Locate the cell with the specified text and output its (X, Y) center coordinate. 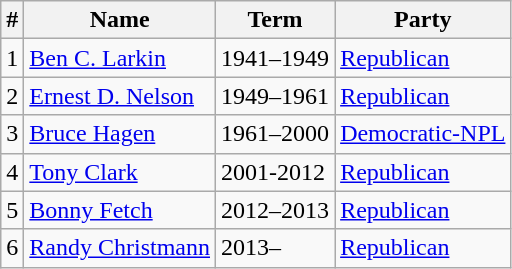
Party (423, 20)
Ben C. Larkin (120, 58)
3 (12, 134)
Ernest D. Nelson (120, 96)
Name (120, 20)
2012–2013 (276, 210)
2001-2012 (276, 172)
Bonny Fetch (120, 210)
# (12, 20)
Tony Clark (120, 172)
2013– (276, 248)
4 (12, 172)
Democratic-NPL (423, 134)
1961–2000 (276, 134)
5 (12, 210)
Bruce Hagen (120, 134)
1 (12, 58)
Term (276, 20)
Randy Christmann (120, 248)
2 (12, 96)
1949–1961 (276, 96)
6 (12, 248)
1941–1949 (276, 58)
